Determine the [x, y] coordinate at the center of the cell enclosing the given text.  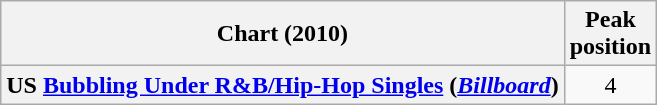
US Bubbling Under R&B/Hip-Hop Singles (Billboard) [282, 85]
4 [610, 85]
Chart (2010) [282, 34]
Peakposition [610, 34]
